Pinpoint the cell where the given text exists, returning its [x, y] midpoint coordinate. 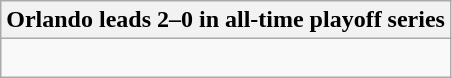
Orlando leads 2–0 in all-time playoff series [226, 20]
